Locate the cell with the specified text and output its (x, y) center coordinate. 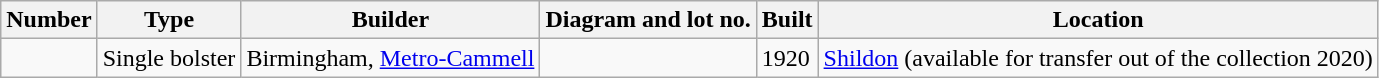
1920 (787, 58)
Location (1098, 20)
Number (49, 20)
Shildon (available for transfer out of the collection 2020) (1098, 58)
Type (169, 20)
Single bolster (169, 58)
Builder (390, 20)
Birmingham, Metro-Cammell (390, 58)
Diagram and lot no. (648, 20)
Built (787, 20)
